Capture the cell that displays the provided text and extract its [X, Y] central coordinate. 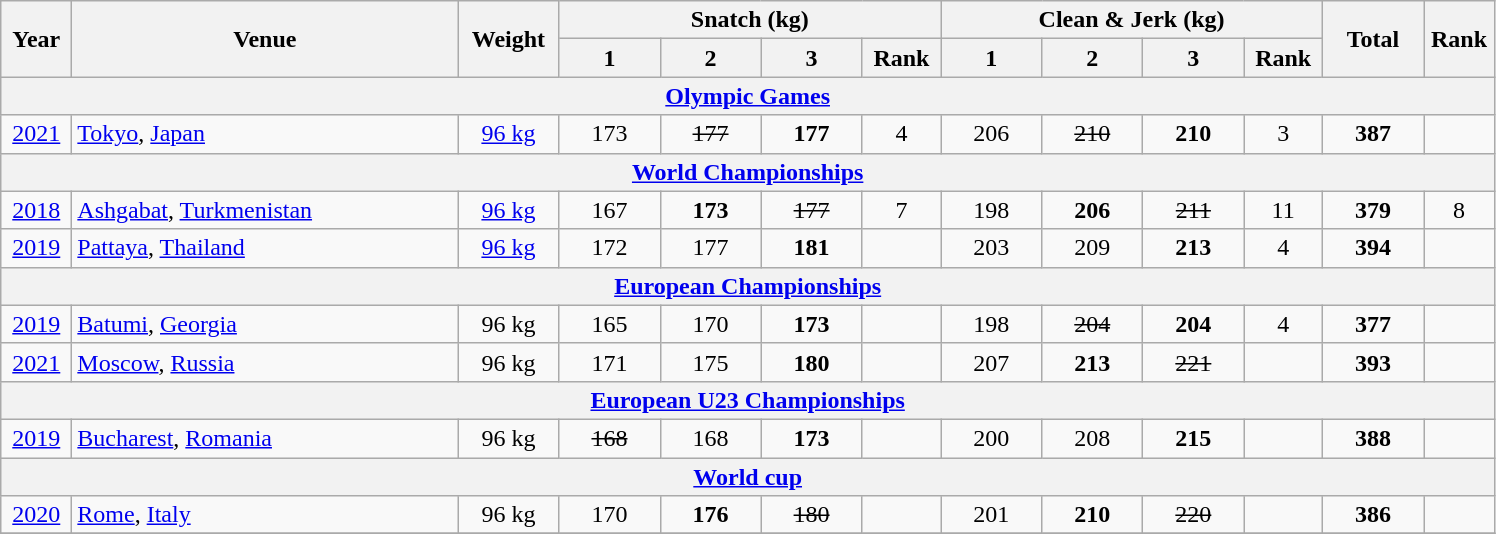
379 [1372, 210]
176 [710, 515]
11 [1284, 210]
Year [36, 39]
393 [1372, 362]
211 [1194, 210]
387 [1372, 134]
201 [992, 515]
Rome, Italy [265, 515]
172 [610, 248]
Batumi, Georgia [265, 324]
221 [1194, 362]
203 [992, 248]
Ashgabat, Turkmenistan [265, 210]
167 [610, 210]
Total [1372, 39]
Weight [508, 39]
2020 [36, 515]
European Championships [748, 286]
200 [992, 438]
209 [1092, 248]
181 [812, 248]
Clean & Jerk (kg) [1132, 20]
207 [992, 362]
7 [902, 210]
175 [710, 362]
171 [610, 362]
Bucharest, Romania [265, 438]
215 [1194, 438]
European U23 Championships [748, 400]
Olympic Games [748, 96]
Tokyo, Japan [265, 134]
2018 [36, 210]
208 [1092, 438]
394 [1372, 248]
8 [1460, 210]
388 [1372, 438]
Snatch (kg) [750, 20]
377 [1372, 324]
386 [1372, 515]
Moscow, Russia [265, 362]
World cup [748, 477]
Venue [265, 39]
Pattaya, Thailand [265, 248]
220 [1194, 515]
165 [610, 324]
World Championships [748, 172]
